Find where the given text appears and provide that cell's center as (X, Y) coordinate. 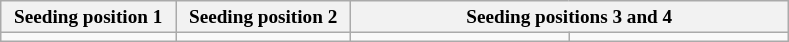
Seeding position 1 (88, 17)
Seeding positions 3 and 4 (570, 17)
Seeding position 2 (264, 17)
